Extract the [X, Y] coordinate from the center of the cell holding the provided text.  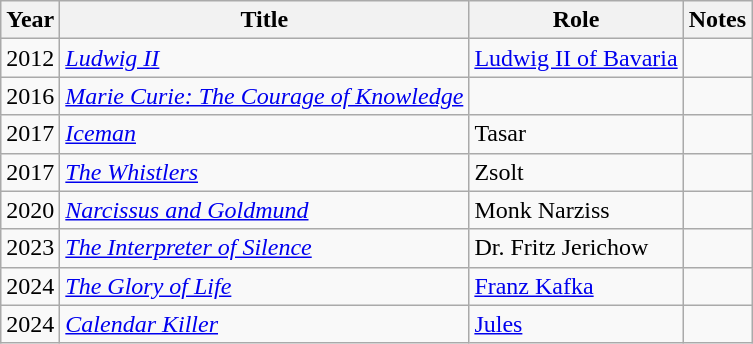
2023 [30, 248]
Tasar [576, 134]
Role [576, 20]
2012 [30, 58]
Narcissus and Goldmund [264, 210]
Calendar Killer [264, 324]
Year [30, 20]
The Glory of Life [264, 286]
Monk Narziss [576, 210]
Marie Curie: The Courage of Knowledge [264, 96]
Franz Kafka [576, 286]
Jules [576, 324]
Ludwig II [264, 58]
2016 [30, 96]
Ludwig II of Bavaria [576, 58]
Notes [717, 20]
The Interpreter of Silence [264, 248]
Dr. Fritz Jerichow [576, 248]
Title [264, 20]
Iceman [264, 134]
The Whistlers [264, 172]
Zsolt [576, 172]
2020 [30, 210]
